Detect which cell encompasses the target text, then output its [X, Y] center coordinate. 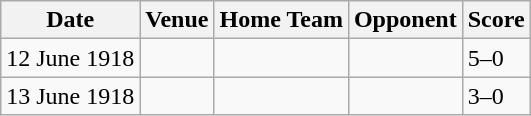
Home Team [281, 20]
12 June 1918 [70, 58]
Opponent [405, 20]
5–0 [496, 58]
3–0 [496, 96]
Venue [177, 20]
13 June 1918 [70, 96]
Score [496, 20]
Date [70, 20]
